Capture the cell that displays the provided text and extract its (X, Y) central coordinate. 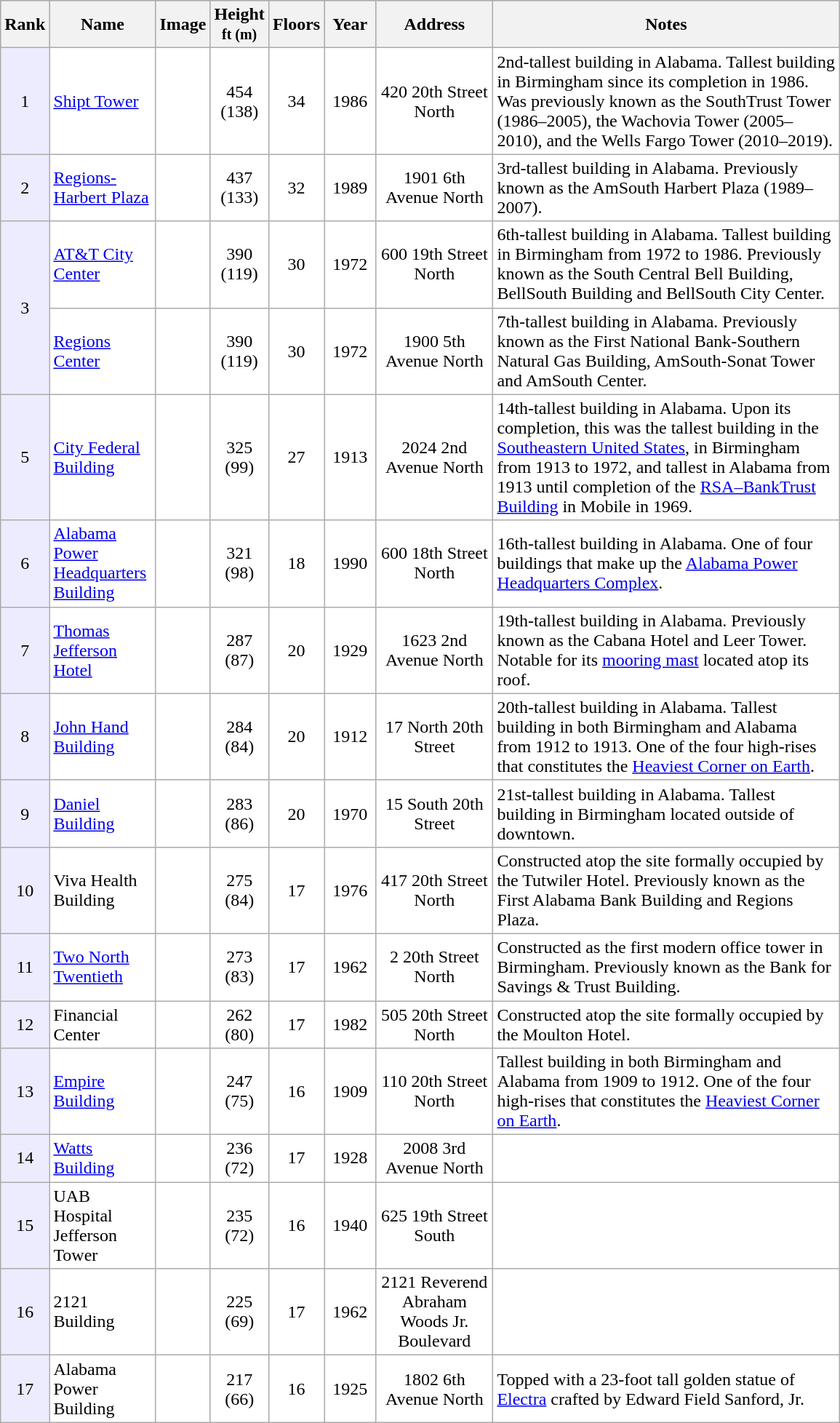
Year (351, 25)
15 South 20th Street (435, 813)
225 (69) (239, 1312)
284 (84) (239, 736)
1900 5th Avenue North (435, 351)
437 (133) (239, 188)
14 (25, 1158)
Empire Building (103, 1091)
1925 (351, 1389)
Viva Health Building (103, 890)
235 (72) (239, 1225)
19th-tallest building in Alabama. Previously known as the Cabana Hotel and Leer Tower. Notable for its mooring mast located atop its roof. (666, 650)
34 (296, 101)
17 North 20th Street (435, 736)
16th-tallest building in Alabama. One of four buildings that make up the Alabama Power Headquarters Complex. (666, 563)
Two North Twentieth (103, 967)
273 (83) (239, 967)
600 19th Street North (435, 265)
Topped with a 23-foot tall golden statue of Electra crafted by Edward Field Sanford, Jr. (666, 1389)
3rd-tallest building in Alabama. Previously known as the AmSouth Harbert Plaza (1989–2007). (666, 188)
Constructed atop the site formally occupied by the Moulton Hotel. (666, 1024)
2121 Reverend Abraham Woods Jr. Boulevard (435, 1312)
Notes (666, 25)
Rank (25, 25)
454 (138) (239, 101)
6 (25, 563)
287 (87) (239, 650)
Thomas Jefferson Hotel (103, 650)
5 (25, 457)
1912 (351, 736)
12 (25, 1024)
1982 (351, 1024)
Image (183, 25)
AT&T City Center (103, 265)
1929 (351, 650)
Name (103, 25)
417 20th Street North (435, 890)
21st-tallest building in Alabama. Tallest building in Birmingham located outside of downtown. (666, 813)
600 18th Street North (435, 563)
505 20th Street North (435, 1024)
2 (25, 188)
236 (72) (239, 1158)
10 (25, 890)
Constructed as the first modern office tower in Birmingham. Previously known as the Bank for Savings & Trust Building. (666, 967)
1913 (351, 457)
John Hand Building (103, 736)
275 (84) (239, 890)
110 20th Street North (435, 1091)
1901 6th Avenue North (435, 188)
Watts Building (103, 1158)
Daniel Building (103, 813)
262 (80) (239, 1024)
1909 (351, 1091)
15 (25, 1225)
217 (66) (239, 1389)
18 (296, 563)
1940 (351, 1225)
1990 (351, 563)
7th-tallest building in Alabama. Previously known as the First National Bank-Southern Natural Gas Building, AmSouth-Sonat Tower and AmSouth Center. (666, 351)
Address (435, 25)
13 (25, 1091)
Heightft (m) (239, 25)
Shipt Tower (103, 101)
1976 (351, 890)
1928 (351, 1158)
27 (296, 457)
11 (25, 967)
283 (86) (239, 813)
1986 (351, 101)
2121 Building (103, 1312)
Alabama Power Building (103, 1389)
420 20th Street North (435, 101)
2024 2nd Avenue North (435, 457)
1989 (351, 188)
Regions Center (103, 351)
Tallest building in both Birmingham and Alabama from 1909 to 1912. One of the four high-rises that constitutes the Heaviest Corner on Earth. (666, 1091)
Constructed atop the site formally occupied by the Tutwiler Hotel. Previously known as the First Alabama Bank Building and Regions Plaza. (666, 890)
Regions-Harbert Plaza (103, 188)
9 (25, 813)
UAB Hospital Jefferson Tower (103, 1225)
321 (98) (239, 563)
1802 6th Avenue North (435, 1389)
7 (25, 650)
32 (296, 188)
Financial Center (103, 1024)
2 20th Street North (435, 967)
8 (25, 736)
325 (99) (239, 457)
Floors (296, 25)
1 (25, 101)
2008 3rd Avenue North (435, 1158)
1970 (351, 813)
City Federal Building (103, 457)
3 (25, 308)
625 19th Street South (435, 1225)
1623 2nd Avenue North (435, 650)
247 (75) (239, 1091)
Alabama Power Headquarters Building (103, 563)
